Identify which cell holds the provided text, then report its [x, y] central coordinate. 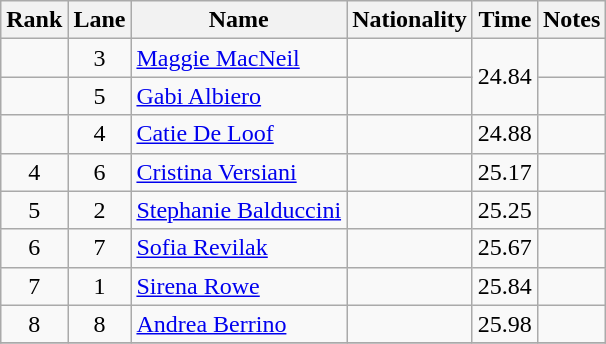
Time [504, 20]
Lane [100, 20]
25.67 [504, 248]
24.84 [504, 77]
25.25 [504, 210]
Stephanie Balduccini [239, 210]
Notes [571, 20]
Nationality [410, 20]
24.88 [504, 134]
Name [239, 20]
3 [100, 58]
25.98 [504, 324]
2 [100, 210]
Rank [34, 20]
1 [100, 286]
Cristina Versiani [239, 172]
25.84 [504, 286]
Maggie MacNeil [239, 58]
Gabi Albiero [239, 96]
25.17 [504, 172]
Andrea Berrino [239, 324]
Sirena Rowe [239, 286]
Catie De Loof [239, 134]
Sofia Revilak [239, 248]
